Extract the (X, Y) coordinate from the center of the cell holding the provided text.  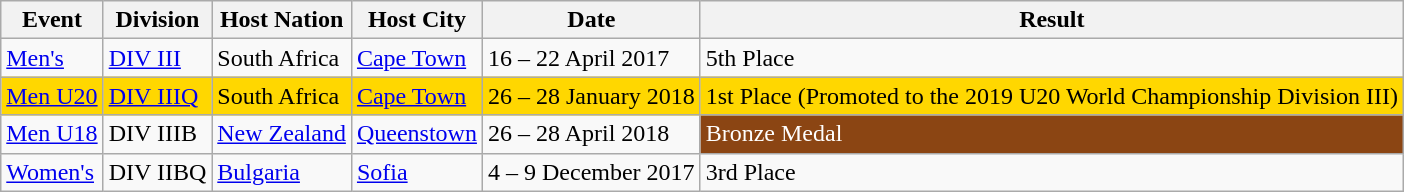
DIV IIBQ (158, 172)
DIV III (158, 58)
Bronze Medal (1052, 134)
3rd Place (1052, 172)
26 – 28 January 2018 (591, 96)
4 – 9 December 2017 (591, 172)
Host City (416, 20)
Date (591, 20)
Queenstown (416, 134)
Men U18 (52, 134)
DIV IIIQ (158, 96)
Sofia (416, 172)
1st Place (Promoted to the 2019 U20 World Championship Division III) (1052, 96)
Women's (52, 172)
Men U20 (52, 96)
DIV IIIB (158, 134)
Event (52, 20)
Result (1052, 20)
16 – 22 April 2017 (591, 58)
New Zealand (282, 134)
Bulgaria (282, 172)
26 – 28 April 2018 (591, 134)
Division (158, 20)
5th Place (1052, 58)
Men's (52, 58)
Host Nation (282, 20)
